Search for the cell housing the specified text and yield its [x, y] center coordinate. 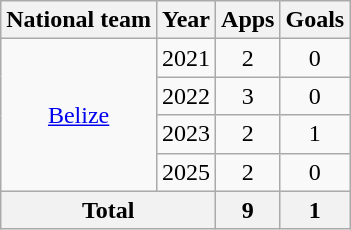
2022 [186, 96]
9 [248, 210]
Belize [79, 115]
Total [108, 210]
National team [79, 20]
Goals [315, 20]
2023 [186, 134]
Year [186, 20]
Apps [248, 20]
2021 [186, 58]
2025 [186, 172]
3 [248, 96]
